Capture the cell that displays the provided text and extract its [X, Y] central coordinate. 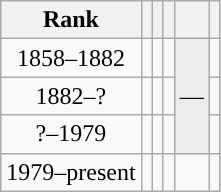
Rank [71, 20]
1858–1882 [71, 58]
?–1979 [71, 134]
1979–present [71, 172]
1882–? [71, 96]
— [192, 96]
